Search for the cell housing the specified text and yield its [X, Y] center coordinate. 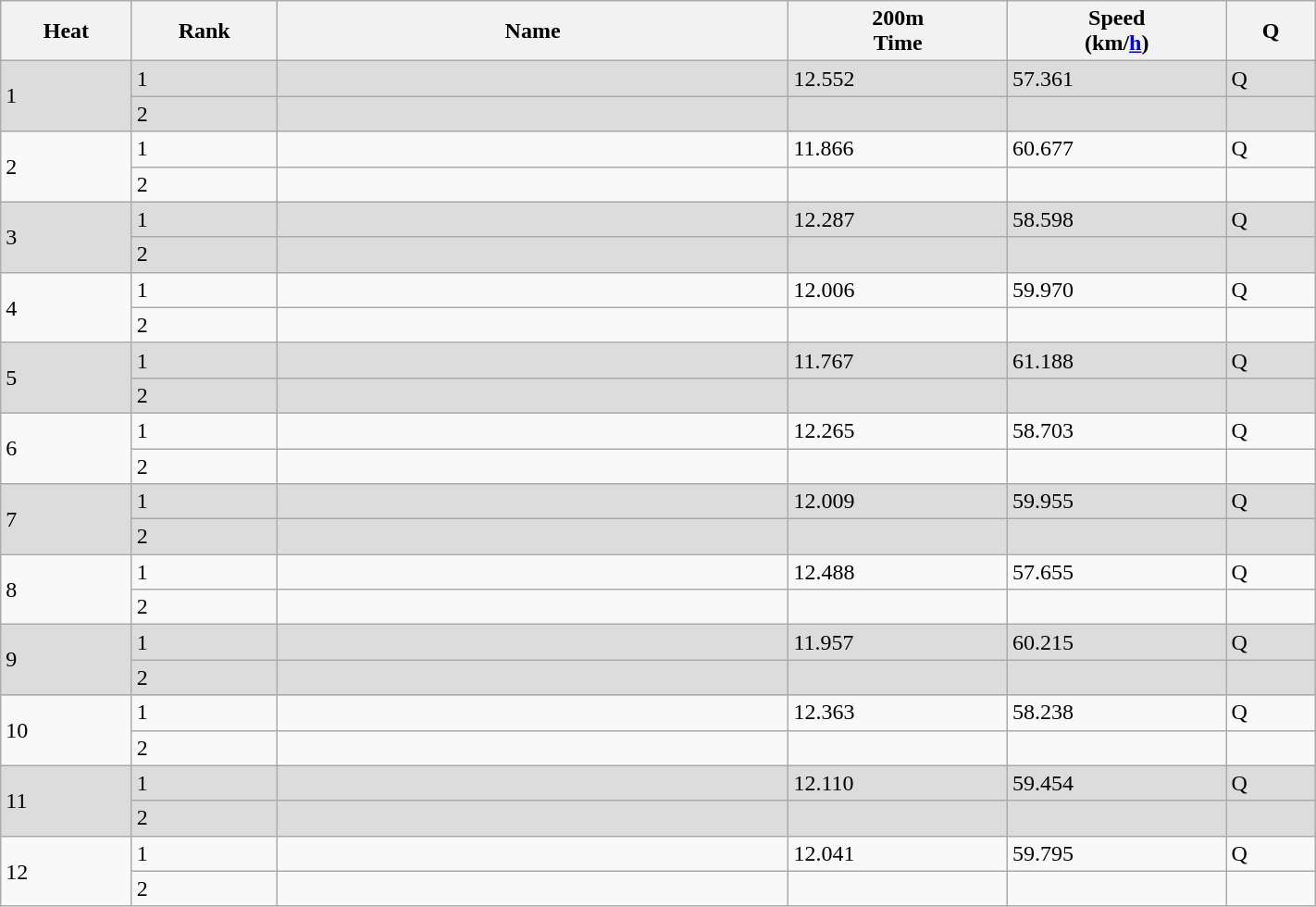
11.866 [898, 149]
59.955 [1116, 502]
12.363 [898, 713]
Name [533, 31]
59.970 [1116, 290]
58.238 [1116, 713]
9 [67, 660]
11.767 [898, 360]
58.598 [1116, 219]
12.009 [898, 502]
61.188 [1116, 360]
60.677 [1116, 149]
12.552 [898, 79]
59.454 [1116, 783]
8 [67, 590]
Speed(km/h) [1116, 31]
4 [67, 307]
200mTime [898, 31]
11 [67, 801]
7 [67, 519]
57.361 [1116, 79]
12.488 [898, 572]
12.006 [898, 290]
58.703 [1116, 430]
12.041 [898, 853]
59.795 [1116, 853]
Rank [204, 31]
57.655 [1116, 572]
12.287 [898, 219]
11.957 [898, 642]
12 [67, 871]
6 [67, 448]
Heat [67, 31]
12.110 [898, 783]
3 [67, 237]
12.265 [898, 430]
10 [67, 730]
60.215 [1116, 642]
5 [67, 378]
